Detect which cell encompasses the target text, then output its (X, Y) center coordinate. 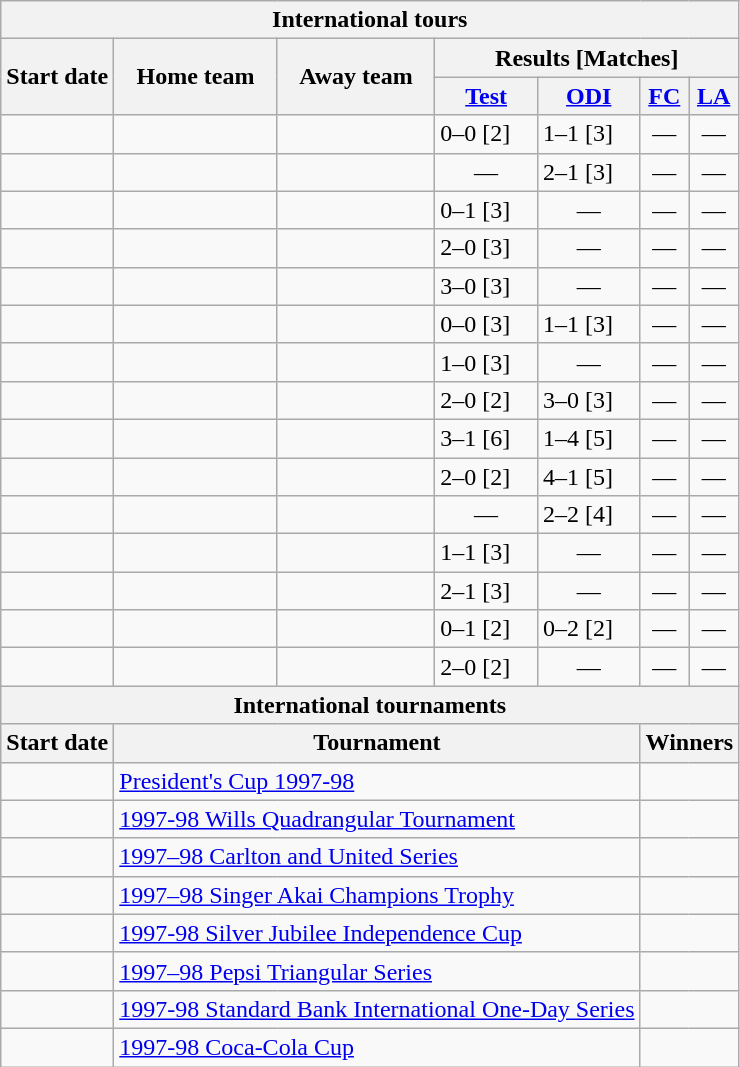
2–0 [3] (486, 248)
1997–98 Pepsi Triangular Series (377, 971)
1997-98 Standard Bank International One-Day Series (377, 1009)
Tournament (377, 743)
0–0 [2] (486, 134)
4–1 [5] (588, 477)
International tournaments (370, 705)
0–2 [2] (588, 629)
1–4 [5] (588, 438)
0–1 [3] (486, 210)
1–0 [3] (486, 362)
1997-98 Wills Quadrangular Tournament (377, 819)
Away team (356, 77)
2–2 [4] (588, 515)
International tours (370, 20)
3–1 [6] (486, 438)
Winners (690, 743)
Test (486, 96)
0–1 [2] (486, 629)
President's Cup 1997-98 (377, 781)
1997–98 Carlton and United Series (377, 857)
Home team (196, 77)
1997–98 Singer Akai Champions Trophy (377, 895)
FC (664, 96)
ODI (588, 96)
0–0 [3] (486, 324)
1997-98 Coca-Cola Cup (377, 1047)
LA (714, 96)
1997-98 Silver Jubilee Independence Cup (377, 933)
Results [Matches] (587, 58)
